Identify which cell holds the provided text, then report its [X, Y] central coordinate. 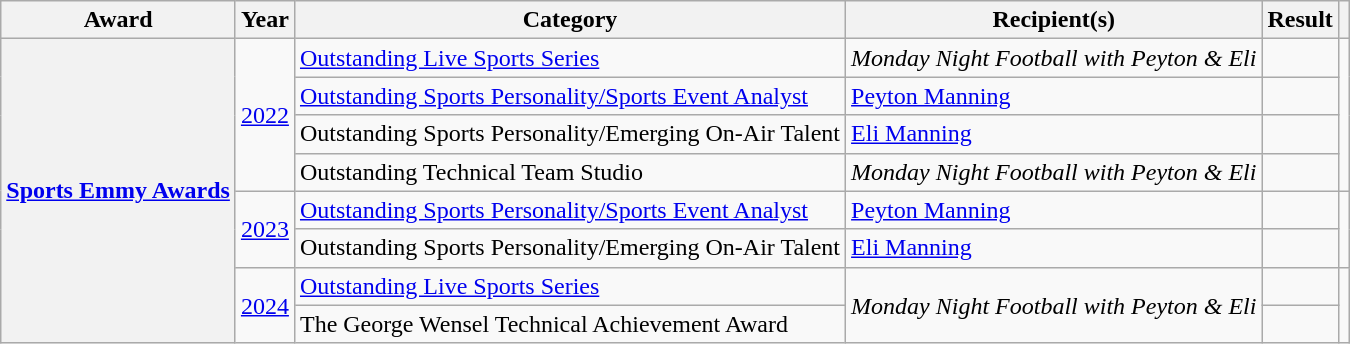
Result [1300, 20]
Year [264, 20]
Award [118, 20]
2022 [264, 115]
Recipient(s) [1054, 20]
Outstanding Technical Team Studio [570, 172]
The George Wensel Technical Achievement Award [570, 324]
Sports Emmy Awards [118, 191]
2023 [264, 229]
2024 [264, 305]
Category [570, 20]
